Provide the (x, y) coordinate of the cell's center where the given text is located.  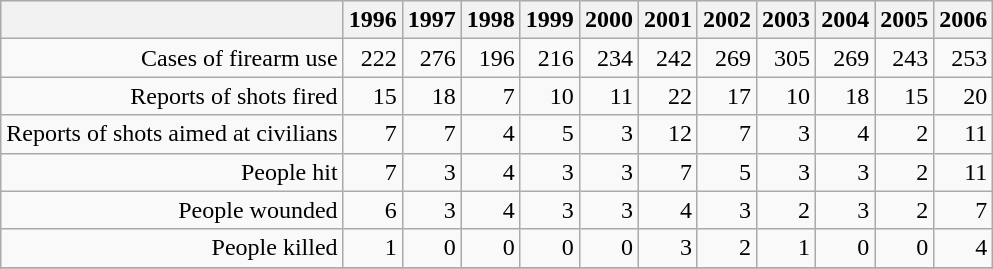
2001 (668, 20)
216 (550, 58)
Reports of shots fired (172, 96)
2006 (964, 20)
2005 (904, 20)
2002 (726, 20)
6 (372, 210)
20 (964, 96)
22 (668, 96)
People hit (172, 172)
Cases of firearm use (172, 58)
196 (490, 58)
222 (372, 58)
1997 (432, 20)
242 (668, 58)
Reports of shots aimed at civilians (172, 134)
1996 (372, 20)
2000 (608, 20)
1998 (490, 20)
276 (432, 58)
2004 (846, 20)
People killed (172, 248)
253 (964, 58)
1999 (550, 20)
234 (608, 58)
17 (726, 96)
12 (668, 134)
243 (904, 58)
2003 (786, 20)
305 (786, 58)
People wounded (172, 210)
